Search for the cell housing the specified text and yield its (X, Y) center coordinate. 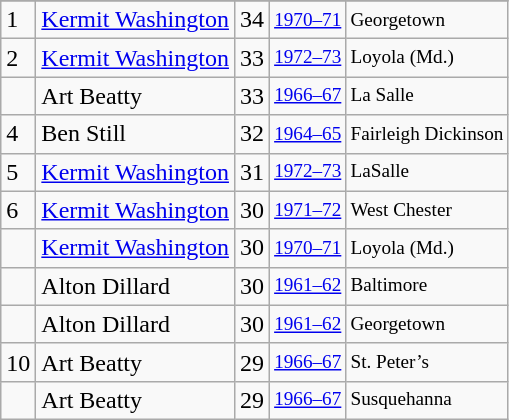
31 (252, 172)
Baltimore (427, 286)
La Salle (427, 96)
4 (18, 134)
1971–72 (308, 210)
Fairleigh Dickinson (427, 134)
6 (18, 210)
34 (252, 20)
5 (18, 172)
32 (252, 134)
West Chester (427, 210)
St. Peter’s (427, 362)
1964–65 (308, 134)
1 (18, 20)
Ben Still (136, 134)
2 (18, 58)
Susquehanna (427, 400)
10 (18, 362)
LaSalle (427, 172)
